Return the [X, Y] coordinate for the center point of the cell that contains the specified text.  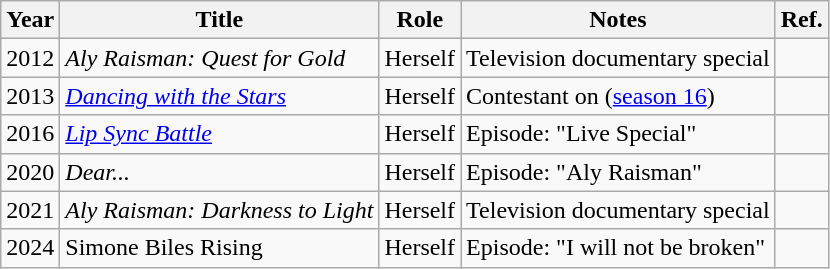
2024 [30, 248]
Role [420, 20]
Aly Raisman: Darkness to Light [220, 210]
Aly Raisman: Quest for Gold [220, 58]
Dancing with the Stars [220, 96]
Episode: "Live Special" [618, 134]
2012 [30, 58]
2016 [30, 134]
Lip Sync Battle [220, 134]
Contestant on (season 16) [618, 96]
Dear... [220, 172]
Notes [618, 20]
2013 [30, 96]
Title [220, 20]
Simone Biles Rising [220, 248]
Ref. [802, 20]
Episode: "I will not be broken" [618, 248]
Year [30, 20]
Episode: "Aly Raisman" [618, 172]
2020 [30, 172]
2021 [30, 210]
